Capture the cell that displays the provided text and extract its (x, y) central coordinate. 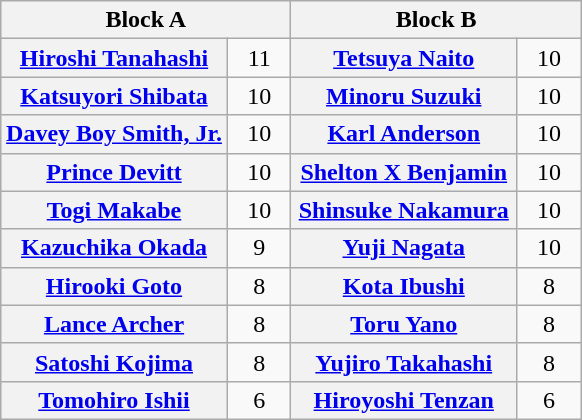
Yujiro Takahashi (404, 362)
Block A (146, 20)
Shinsuke Nakamura (404, 210)
Karl Anderson (404, 134)
Toru Yano (404, 324)
Kazuchika Okada (114, 248)
Katsuyori Shibata (114, 96)
Togi Makabe (114, 210)
Shelton X Benjamin (404, 172)
Minoru Suzuki (404, 96)
Hiroyoshi Tenzan (404, 400)
Davey Boy Smith, Jr. (114, 134)
Lance Archer (114, 324)
Kota Ibushi (404, 286)
11 (259, 58)
Tetsuya Naito (404, 58)
9 (259, 248)
Yuji Nagata (404, 248)
Hiroshi Tanahashi (114, 58)
Prince Devitt (114, 172)
Block B (436, 20)
Tomohiro Ishii (114, 400)
Satoshi Kojima (114, 362)
Hirooki Goto (114, 286)
